From the cell containing the given text, extract its center point as [x, y] coordinate. 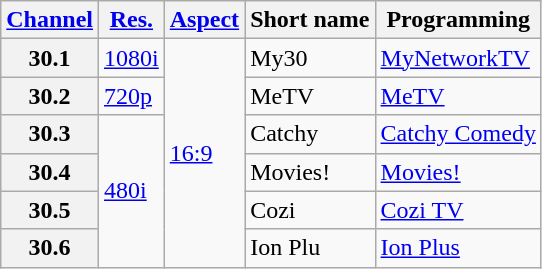
Catchy Comedy [458, 134]
30.2 [50, 96]
30.1 [50, 58]
30.4 [50, 172]
30.5 [50, 210]
Cozi TV [458, 210]
1080i [132, 58]
Programming [458, 20]
Res. [132, 20]
480i [132, 191]
720p [132, 96]
Ion Plu [310, 248]
My30 [310, 58]
Aspect [204, 20]
Ion Plus [458, 248]
Catchy [310, 134]
16:9 [204, 153]
Cozi [310, 210]
30.6 [50, 248]
Channel [50, 20]
MyNetworkTV [458, 58]
30.3 [50, 134]
Short name [310, 20]
